Provide the [x, y] coordinate of the cell's center where the given text is located.  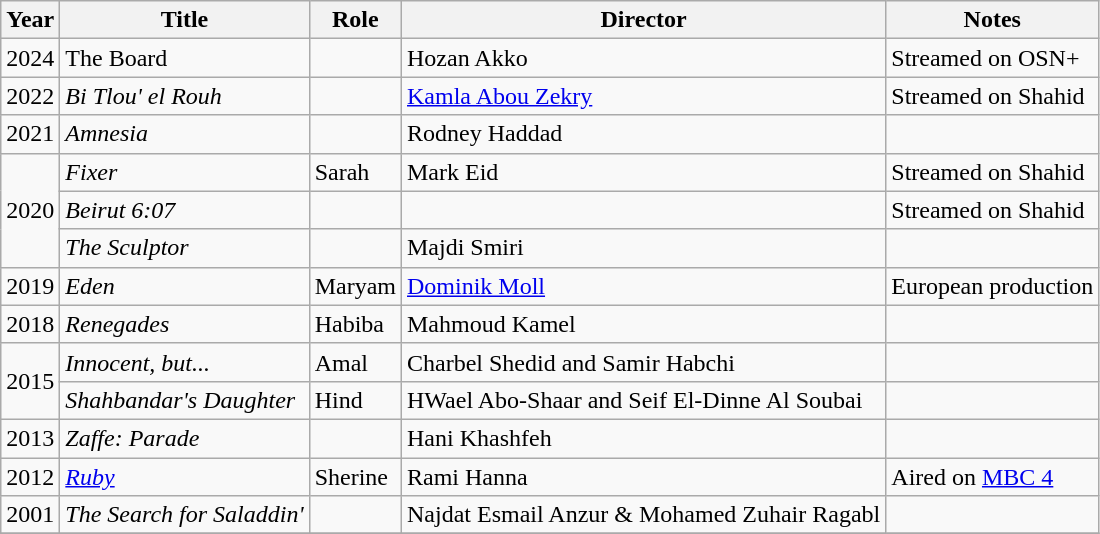
2018 [30, 324]
Innocent, but... [184, 362]
2021 [30, 134]
Amnesia [184, 134]
Hani Khashfeh [643, 438]
2024 [30, 58]
The Sculptor [184, 248]
Maryam [355, 286]
Bi Tlou' el Rouh [184, 96]
Notes [992, 20]
HWael Abo-Shaar and Seif El-Dinne Al Soubai [643, 400]
The Search for Saladdin' [184, 515]
2020 [30, 210]
2013 [30, 438]
Habiba [355, 324]
Streamed on OSN+ [992, 58]
Majdi Smiri [643, 248]
Amal [355, 362]
Rodney Haddad [643, 134]
Charbel Shedid and Samir Habchi [643, 362]
2012 [30, 477]
Dominik Moll [643, 286]
2019 [30, 286]
Role [355, 20]
Zaffe: Parade [184, 438]
Sarah [355, 172]
Beirut 6:07 [184, 210]
2015 [30, 381]
Rami Hanna [643, 477]
Kamla Abou Zekry [643, 96]
Ruby [184, 477]
Title [184, 20]
Eden [184, 286]
2001 [30, 515]
Renegades [184, 324]
Fixer [184, 172]
European production [992, 286]
Sherine [355, 477]
Shahbandar's Daughter [184, 400]
Mahmoud Kamel [643, 324]
Director [643, 20]
The Board [184, 58]
Mark Eid [643, 172]
2022 [30, 96]
Hozan Akko [643, 58]
Najdat Esmail Anzur & Mohamed Zuhair Ragabl [643, 515]
Year [30, 20]
Hind [355, 400]
Aired on MBC 4 [992, 477]
